Identify which cell holds the provided text, then report its [x, y] central coordinate. 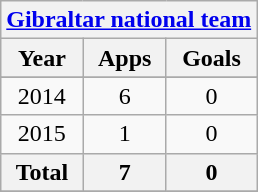
6 [124, 96]
Year [42, 58]
2015 [42, 134]
1 [124, 134]
Apps [124, 58]
2014 [42, 96]
7 [124, 172]
Total [42, 172]
Goals [211, 58]
Gibraltar national team [129, 20]
